Pinpoint the cell where the given text exists, returning its [x, y] midpoint coordinate. 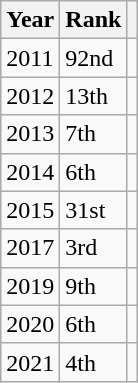
92nd [94, 58]
9th [94, 286]
2015 [30, 210]
Rank [94, 20]
13th [94, 96]
2020 [30, 324]
2013 [30, 134]
2017 [30, 248]
2012 [30, 96]
3rd [94, 248]
2011 [30, 58]
2021 [30, 362]
2019 [30, 286]
2014 [30, 172]
Year [30, 20]
4th [94, 362]
31st [94, 210]
7th [94, 134]
